Locate the cell with the specified text and output its [X, Y] center coordinate. 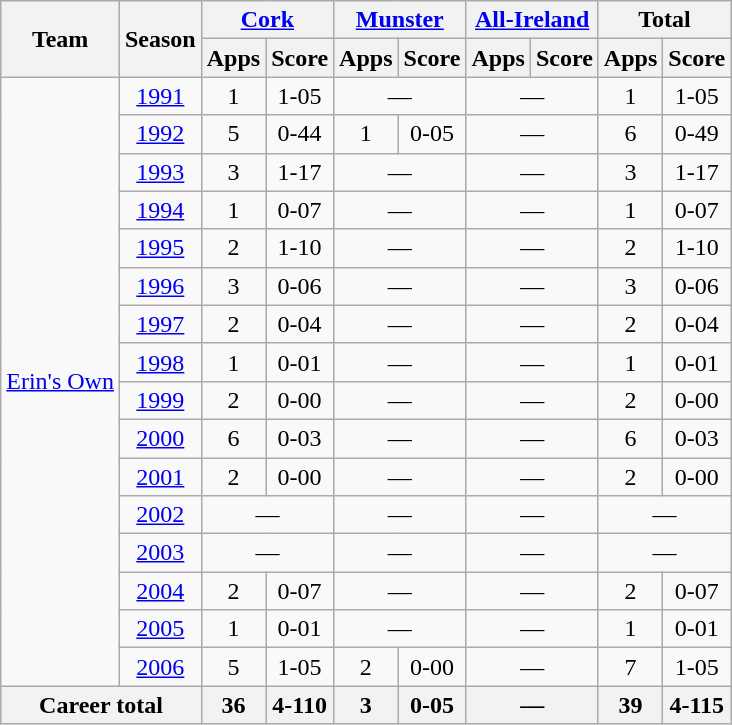
1994 [160, 210]
2001 [160, 477]
2005 [160, 629]
1993 [160, 172]
Total [664, 20]
1998 [160, 362]
Team [60, 39]
0-49 [697, 134]
Career total [101, 705]
0-44 [300, 134]
Munster [400, 20]
1991 [160, 96]
4-115 [697, 705]
Erin's Own [60, 382]
1992 [160, 134]
2006 [160, 667]
1999 [160, 400]
7 [630, 667]
1995 [160, 248]
Cork [267, 20]
36 [233, 705]
2004 [160, 591]
Season [160, 39]
2003 [160, 553]
4-110 [300, 705]
39 [630, 705]
2000 [160, 438]
1997 [160, 324]
All-Ireland [532, 20]
2002 [160, 515]
1996 [160, 286]
